Capture the cell that displays the provided text and extract its [x, y] central coordinate. 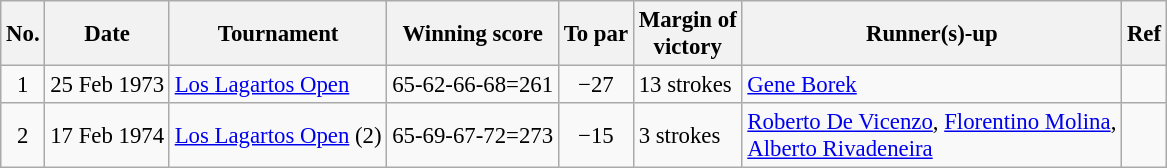
Runner(s)-up [932, 34]
2 [23, 136]
25 Feb 1973 [107, 85]
Margin ofvictory [688, 34]
65-69-67-72=273 [473, 136]
Winning score [473, 34]
−15 [596, 136]
Ref [1144, 34]
Tournament [278, 34]
−27 [596, 85]
Gene Borek [932, 85]
To par [596, 34]
1 [23, 85]
Los Lagartos Open [278, 85]
Roberto De Vicenzo, Florentino Molina, Alberto Rivadeneira [932, 136]
3 strokes [688, 136]
Los Lagartos Open (2) [278, 136]
65-62-66-68=261 [473, 85]
Date [107, 34]
No. [23, 34]
17 Feb 1974 [107, 136]
13 strokes [688, 85]
